Determine the [x, y] coordinate at the center of the cell enclosing the given text.  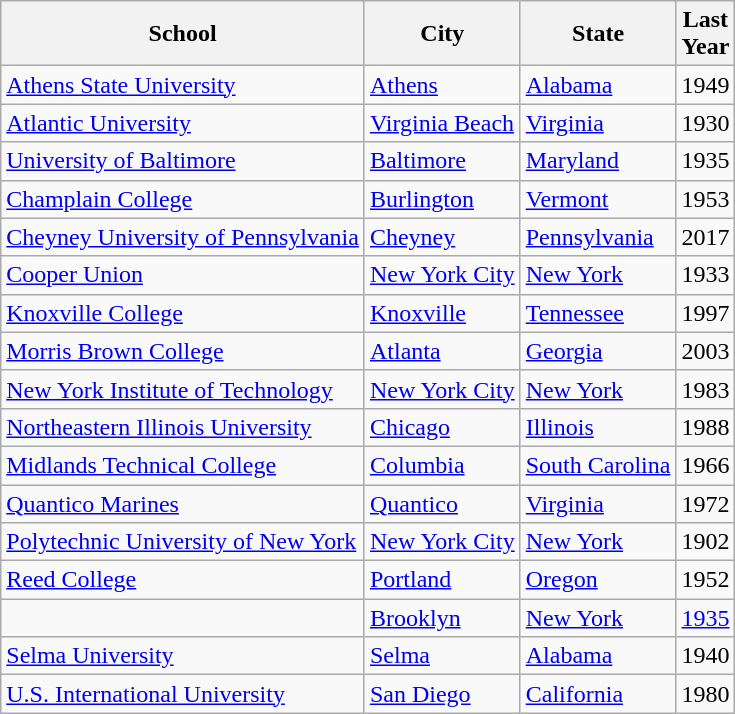
1902 [706, 542]
Quantico Marines [183, 503]
New York Institute of Technology [183, 389]
Knoxville [442, 313]
1983 [706, 389]
Midlands Technical College [183, 465]
1949 [706, 85]
Cheyney University of Pennsylvania [183, 237]
South Carolina [598, 465]
Cooper Union [183, 275]
Georgia [598, 351]
1966 [706, 465]
2017 [706, 237]
Reed College [183, 580]
Chicago [442, 427]
Portland [442, 580]
School [183, 34]
Polytechnic University of New York [183, 542]
Northeastern Illinois University [183, 427]
1952 [706, 580]
LastYear [706, 34]
Atlantic University [183, 123]
Virginia Beach [442, 123]
Atlanta [442, 351]
1980 [706, 694]
Pennsylvania [598, 237]
Knoxville College [183, 313]
1940 [706, 656]
1988 [706, 427]
Quantico [442, 503]
1972 [706, 503]
2003 [706, 351]
1933 [706, 275]
Athens [442, 85]
Baltimore [442, 161]
Selma [442, 656]
Tennessee [598, 313]
1997 [706, 313]
Champlain College [183, 199]
California [598, 694]
Maryland [598, 161]
Columbia [442, 465]
University of Baltimore [183, 161]
Selma University [183, 656]
Morris Brown College [183, 351]
Illinois [598, 427]
U.S. International University [183, 694]
Brooklyn [442, 618]
City [442, 34]
Vermont [598, 199]
Oregon [598, 580]
Burlington [442, 199]
Cheyney [442, 237]
1953 [706, 199]
San Diego [442, 694]
1930 [706, 123]
Athens State University [183, 85]
State [598, 34]
